Detect which cell encompasses the target text, then output its (x, y) center coordinate. 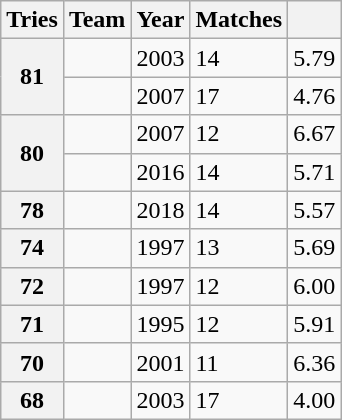
11 (239, 362)
6.67 (314, 134)
72 (32, 286)
80 (32, 153)
Year (160, 20)
13 (239, 248)
6.36 (314, 362)
78 (32, 210)
70 (32, 362)
Tries (32, 20)
Team (97, 20)
4.00 (314, 400)
4.76 (314, 96)
5.69 (314, 248)
2018 (160, 210)
71 (32, 324)
2016 (160, 172)
5.57 (314, 210)
5.71 (314, 172)
5.91 (314, 324)
1995 (160, 324)
68 (32, 400)
74 (32, 248)
6.00 (314, 286)
81 (32, 77)
2001 (160, 362)
Matches (239, 20)
5.79 (314, 58)
